Determine the [X, Y] coordinate at the center of the cell enclosing the given text.  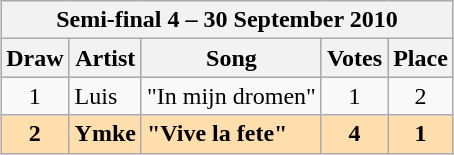
Semi-final 4 – 30 September 2010 [228, 20]
Artist [105, 58]
Song [231, 58]
Votes [354, 58]
Ymke [105, 134]
4 [354, 134]
Luis [105, 96]
"Vive la fete" [231, 134]
Place [421, 58]
"In mijn dromen" [231, 96]
Draw [35, 58]
